Scan for the cell matching the given text and deliver its [x, y] coordinate at center. 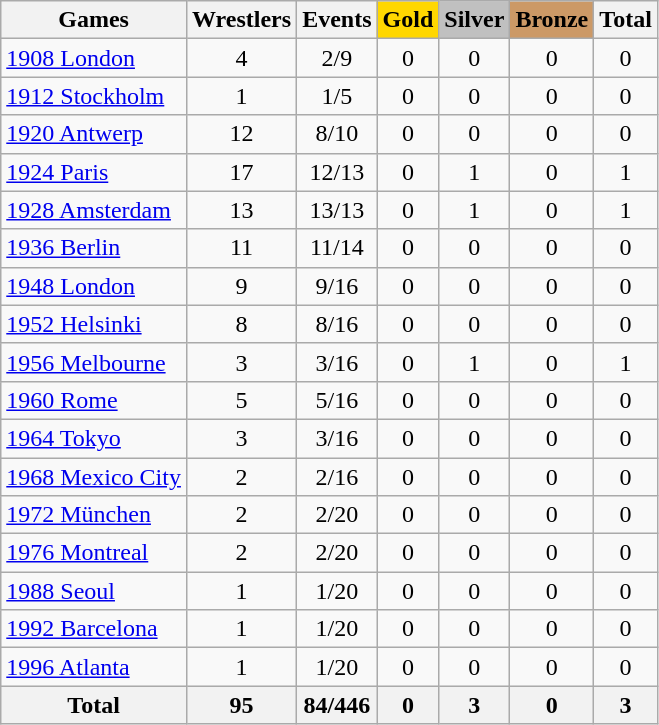
5/16 [337, 400]
1972 München [94, 515]
1988 Seoul [94, 591]
1996 Atlanta [94, 667]
1936 Berlin [94, 248]
13/13 [337, 210]
2/9 [337, 58]
12 [241, 134]
2/16 [337, 477]
1976 Montreal [94, 553]
1928 Amsterdam [94, 210]
1992 Barcelona [94, 629]
Events [337, 20]
9 [241, 286]
1952 Helsinki [94, 324]
5 [241, 400]
1960 Rome [94, 400]
1/5 [337, 96]
1968 Mexico City [94, 477]
Games [94, 20]
8/10 [337, 134]
12/13 [337, 172]
17 [241, 172]
8 [241, 324]
11/14 [337, 248]
1924 Paris [94, 172]
1956 Melbourne [94, 362]
Gold [408, 20]
13 [241, 210]
4 [241, 58]
1948 London [94, 286]
95 [241, 705]
9/16 [337, 286]
1908 London [94, 58]
1912 Stockholm [94, 96]
84/446 [337, 705]
Silver [474, 20]
11 [241, 248]
Bronze [552, 20]
1964 Tokyo [94, 438]
1920 Antwerp [94, 134]
Wrestlers [241, 20]
8/16 [337, 324]
